Determine the (X, Y) coordinate at the center of the cell enclosing the given text.  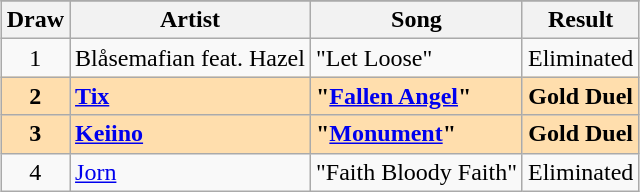
Song (416, 20)
"Monument" (416, 134)
1 (35, 58)
Keiino (190, 134)
2 (35, 96)
Artist (190, 20)
Result (580, 20)
4 (35, 172)
"Faith Bloody Faith" (416, 172)
Blåsemafian feat. Hazel (190, 58)
Draw (35, 20)
"Let Loose" (416, 58)
Jorn (190, 172)
3 (35, 134)
"Fallen Angel" (416, 96)
Tix (190, 96)
